From the cell containing the given text, extract its center point as (x, y) coordinate. 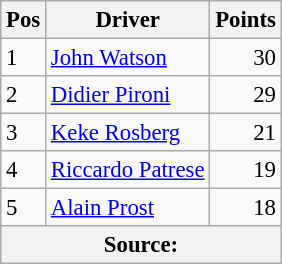
18 (246, 208)
John Watson (128, 58)
Points (246, 20)
21 (246, 133)
3 (24, 133)
30 (246, 58)
2 (24, 95)
Driver (128, 20)
5 (24, 208)
4 (24, 170)
Source: (141, 245)
29 (246, 95)
Alain Prost (128, 208)
Keke Rosberg (128, 133)
19 (246, 170)
Pos (24, 20)
Didier Pironi (128, 95)
1 (24, 58)
Riccardo Patrese (128, 170)
